Search for the cell housing the specified text and yield its (x, y) center coordinate. 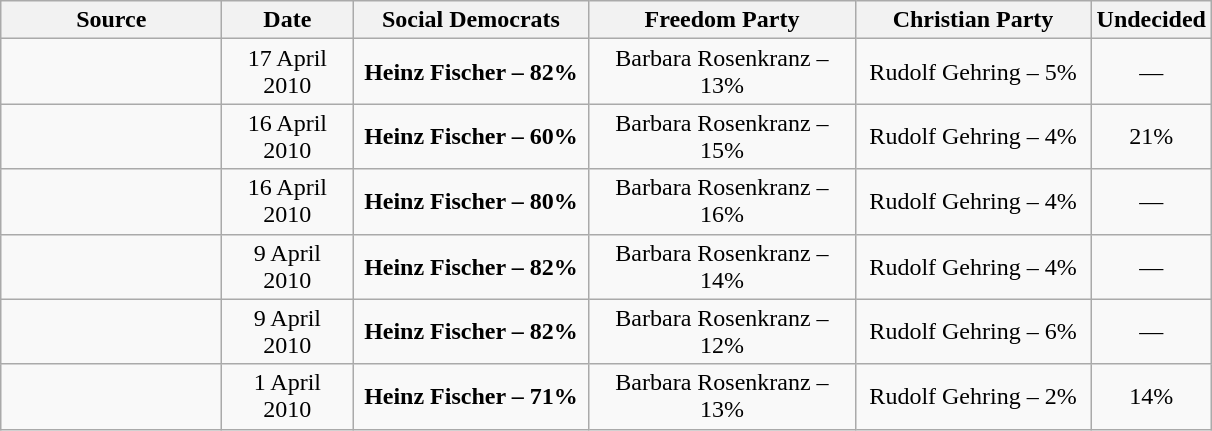
Undecided (1151, 20)
Barbara Rosenkranz – 16% (722, 202)
1 April 2010 (288, 396)
Barbara Rosenkranz – 12% (722, 332)
Rudolf Gehring – 2% (973, 396)
Heinz Fischer – 80% (471, 202)
Rudolf Gehring – 6% (973, 332)
14% (1151, 396)
21% (1151, 136)
Barbara Rosenkranz – 15% (722, 136)
Heinz Fischer – 60% (471, 136)
Heinz Fischer – 71% (471, 396)
Rudolf Gehring – 5% (973, 72)
Christian Party (973, 20)
17 April 2010 (288, 72)
Barbara Rosenkranz – 14% (722, 266)
Date (288, 20)
Freedom Party (722, 20)
Source (112, 20)
Social Democrats (471, 20)
